Pinpoint the cell where the given text exists, returning its [x, y] midpoint coordinate. 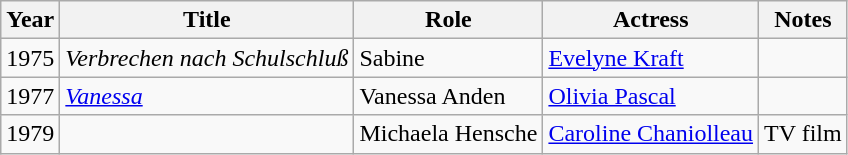
Role [448, 20]
Verbrechen nach Schulschluß [207, 58]
1979 [30, 134]
Vanessa [207, 96]
Actress [651, 20]
Title [207, 20]
Michaela Hensche [448, 134]
Vanessa Anden [448, 96]
1977 [30, 96]
Sabine [448, 58]
Olivia Pascal [651, 96]
Evelyne Kraft [651, 58]
TV film [804, 134]
Caroline Chaniolleau [651, 134]
Year [30, 20]
1975 [30, 58]
Notes [804, 20]
